Search for the cell housing the specified text and yield its [X, Y] center coordinate. 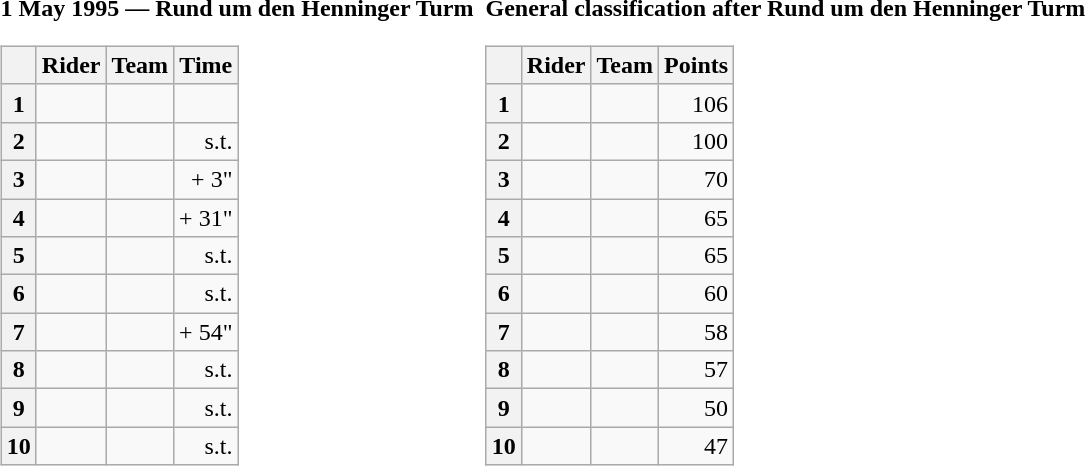
Time [206, 65]
47 [696, 446]
106 [696, 103]
50 [696, 408]
57 [696, 370]
Points [696, 65]
70 [696, 179]
58 [696, 332]
+ 31" [206, 217]
100 [696, 141]
60 [696, 294]
+ 3" [206, 179]
+ 54" [206, 332]
